Provide the [X, Y] coordinate of the cell's center where the given text is located.  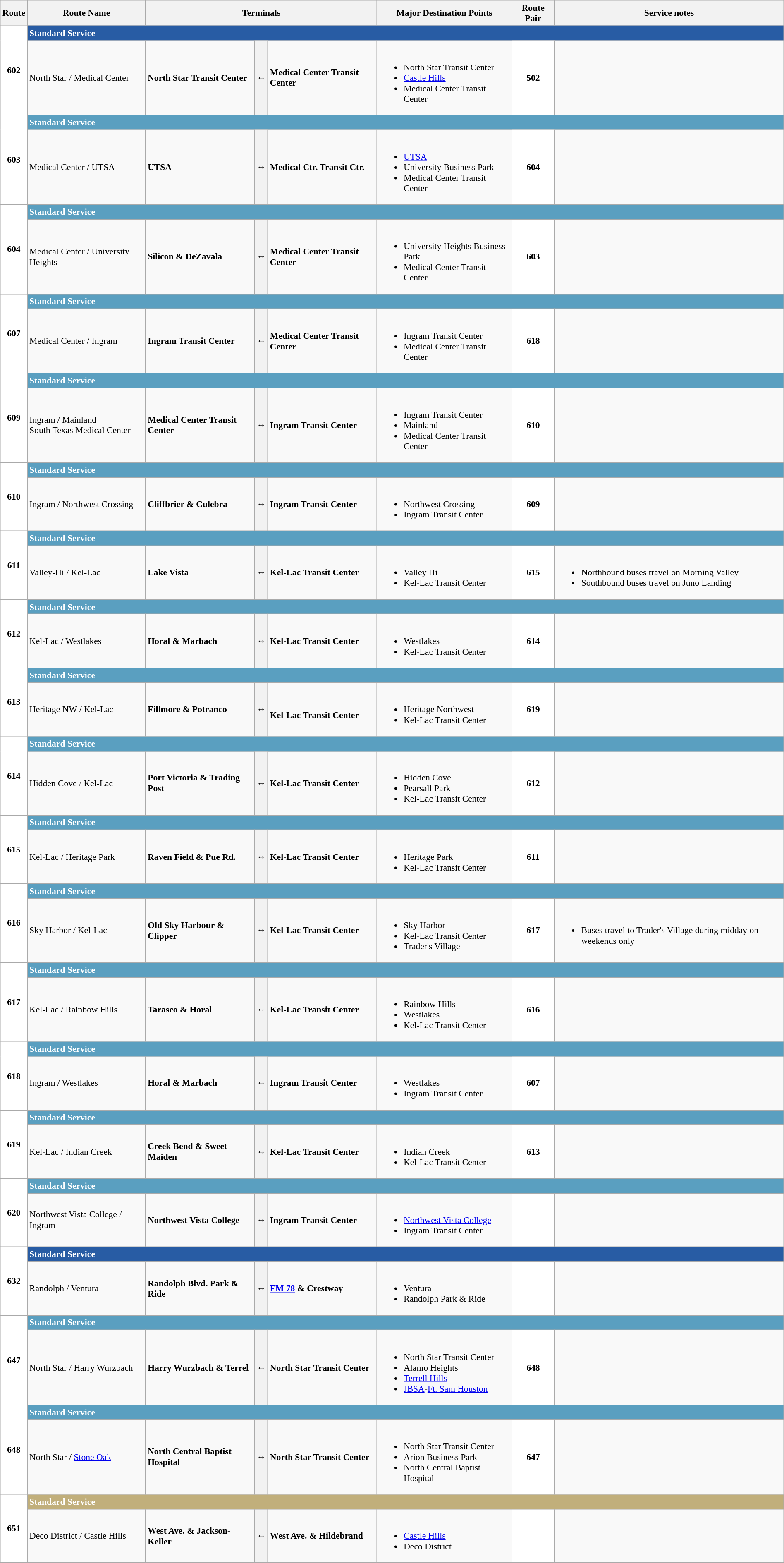
Route [14, 13]
Harry Wurzbach & Terrel [200, 1367]
North Star Transit CenterAlamo HeightsTerrell HillsJBSA-Ft. Sam Houston [444, 1367]
FM 78 & Crestway [323, 1289]
Heritage ParkKel-Lac Transit Center [444, 857]
Hidden Cove / Kel-Lac [86, 783]
WestlakesIngram Transit Center [444, 1083]
Terminals [261, 13]
Tarasco & Horal [200, 1009]
620 [14, 1213]
Sky HarborKel-Lac Transit CenterTrader's Village [444, 931]
Raven Field & Pue Rd. [200, 857]
Medical Ctr. Transit Ctr. [323, 167]
Ingram / MainlandSouth Texas Medical Center [86, 425]
Ingram Transit CenterMedical Center Transit Center [444, 341]
602 [14, 70]
North Star / Medical Center [86, 78]
Medical Center / UTSA [86, 167]
Northwest CrossingIngram Transit Center [444, 504]
Valley-Hi / Kel-Lac [86, 573]
West Ave. & Jackson-Keller [200, 1536]
Heritage NW / Kel-Lac [86, 710]
WestlakesKel-Lac Transit Center [444, 641]
North Star / Harry Wurzbach [86, 1367]
Hidden CovePearsall ParkKel-Lac Transit Center [444, 783]
Kel-Lac / Heritage Park [86, 857]
West Ave. & Hildebrand [323, 1536]
Lake Vista [200, 573]
Northbound buses travel on Morning ValleySouthbound buses travel on Juno Landing [669, 573]
Northwest Vista College [200, 1220]
Cliffbrier & Culebra [200, 504]
VenturaRandolph Park & Ride [444, 1289]
North Central Baptist Hospital [200, 1457]
Port Victoria & Trading Post [200, 783]
Rainbow HillsWestlakesKel-Lac Transit Center [444, 1009]
Medical Center / Ingram [86, 341]
632 [14, 1281]
Valley HiKel-Lac Transit Center [444, 573]
Ingram Transit CenterMainlandMedical Center Transit Center [444, 425]
Kel-Lac / Indian Creek [86, 1152]
502 [533, 78]
Service notes [669, 13]
Route Pair [533, 13]
North Star Transit CenterCastle HillsMedical Center Transit Center [444, 78]
Randolph / Ventura [86, 1289]
Kel-Lac / Westlakes [86, 641]
Ingram / Westlakes [86, 1083]
Route Name [86, 13]
Fillmore & Potranco [200, 710]
Ingram / Northwest Crossing [86, 504]
Northwest Vista CollegeIngram Transit Center [444, 1220]
North Star Transit CenterArion Business ParkNorth Central Baptist Hospital [444, 1457]
Buses travel to Trader's Village during midday on weekends only [669, 931]
North Star / Stone Oak [86, 1457]
Heritage NorthwestKel-Lac Transit Center [444, 710]
Northwest Vista College / Ingram [86, 1220]
UTSAUniversity Business ParkMedical Center Transit Center [444, 167]
Silicon & DeZavala [200, 257]
651 [14, 1529]
Indian CreekKel-Lac Transit Center [444, 1152]
Old Sky Harbour & Clipper [200, 931]
Medical Center / University Heights [86, 257]
Kel-Lac / Rainbow Hills [86, 1009]
Randolph Blvd. Park & Ride [200, 1289]
Major Destination Points [444, 13]
Creek Bend & Sweet Maiden [200, 1152]
University Heights Business ParkMedical Center Transit Center [444, 257]
Castle HillsDeco District [444, 1536]
Deco District / Castle Hills [86, 1536]
Sky Harbor / Kel-Lac [86, 931]
UTSA [200, 167]
